Scan for the cell matching the given text and deliver its (x, y) coordinate at center. 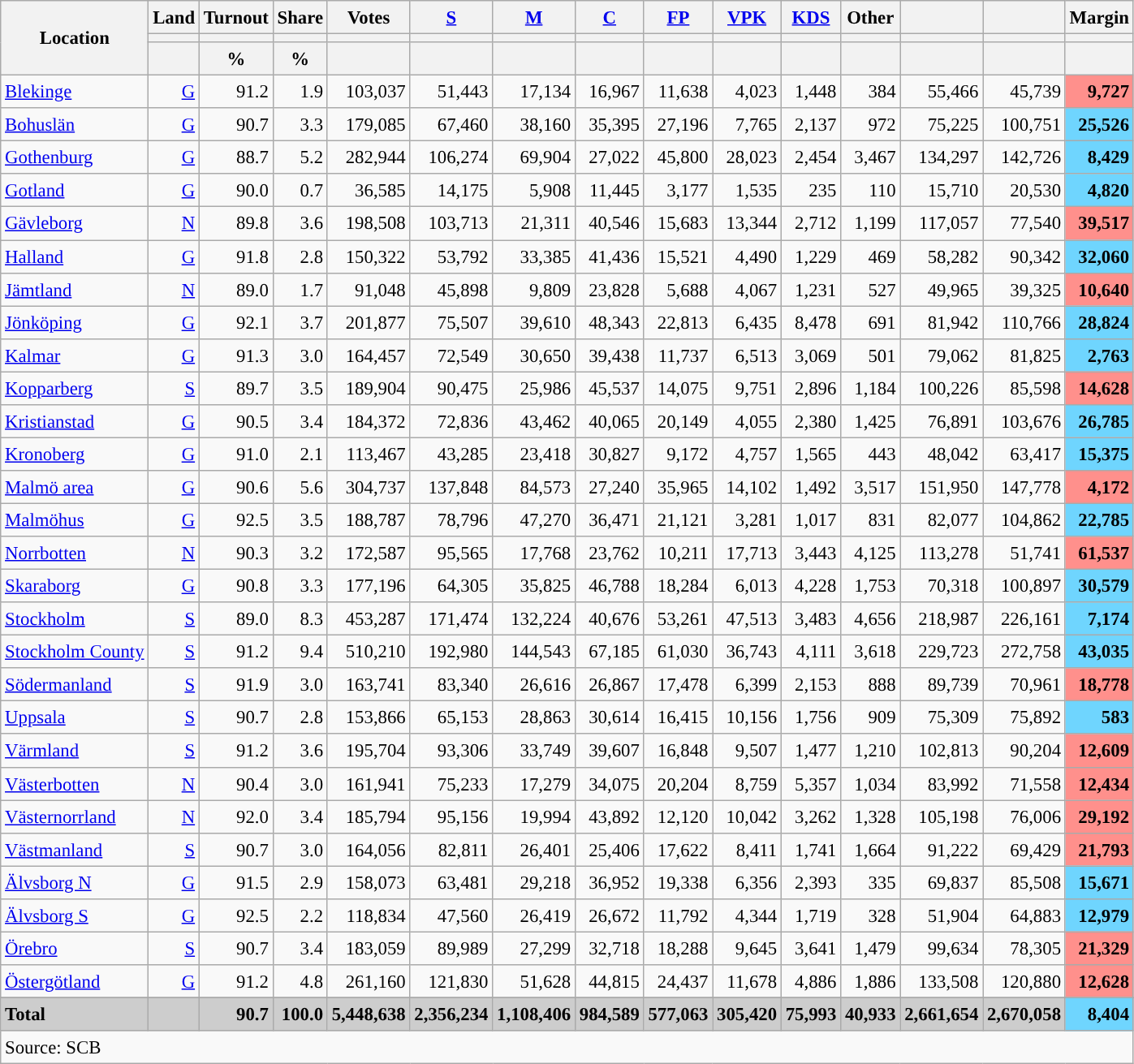
36,952 (609, 883)
147,778 (1024, 487)
90.3 (235, 554)
272,758 (1024, 653)
161,941 (369, 784)
6,356 (747, 883)
443 (870, 454)
84,573 (534, 487)
2,454 (810, 157)
Blekinge (75, 93)
163,741 (369, 685)
25,406 (609, 849)
9,172 (679, 454)
47,513 (747, 618)
36,585 (369, 190)
72,836 (451, 422)
4,886 (810, 982)
21,121 (679, 519)
88.7 (235, 157)
17,622 (679, 849)
14,628 (1099, 388)
Västerbotten (75, 784)
M (534, 18)
909 (870, 717)
177,196 (369, 586)
10,042 (747, 816)
Västernorrland (75, 816)
2,763 (1099, 355)
218,987 (942, 618)
82,811 (451, 849)
132,224 (534, 618)
1.7 (300, 289)
Malmö area (75, 487)
20,530 (1024, 190)
6,435 (747, 323)
51,904 (942, 915)
82,077 (942, 519)
12,120 (679, 816)
235 (810, 190)
3,483 (810, 618)
Source: SCB (567, 1047)
2,153 (810, 685)
16,848 (679, 752)
90.6 (235, 487)
Land (174, 18)
1.9 (300, 93)
282,944 (369, 157)
23,828 (609, 289)
4,656 (870, 618)
Bohuslän (75, 125)
51,741 (1024, 554)
18,288 (679, 948)
75,507 (451, 323)
172,587 (369, 554)
183,059 (369, 948)
67,460 (451, 125)
3,281 (747, 519)
17,478 (679, 685)
164,056 (369, 849)
4,344 (747, 915)
Malmöhus (75, 519)
23,762 (609, 554)
Västmanland (75, 849)
15,375 (1099, 454)
1,448 (810, 93)
45,898 (451, 289)
40,546 (609, 224)
Halland (75, 256)
1,229 (810, 256)
27,299 (534, 948)
13,344 (747, 224)
35,965 (679, 487)
63,417 (1024, 454)
21,793 (1099, 849)
78,796 (451, 519)
4,023 (747, 93)
229,723 (942, 653)
Kalmar (75, 355)
26,419 (534, 915)
5,908 (534, 190)
201,877 (369, 323)
30,827 (609, 454)
Kopparberg (75, 388)
2,380 (810, 422)
Margin (1099, 18)
5,448,638 (369, 1014)
91.3 (235, 355)
75,233 (451, 784)
83,992 (942, 784)
43,035 (1099, 653)
305,420 (747, 1014)
KDS (810, 18)
26,867 (609, 685)
304,737 (369, 487)
Kronoberg (75, 454)
76,006 (1024, 816)
34,075 (609, 784)
90.5 (235, 422)
61,030 (679, 653)
17,134 (534, 93)
1,756 (810, 717)
1,477 (810, 752)
4,490 (747, 256)
8,759 (747, 784)
75,225 (942, 125)
30,579 (1099, 586)
11,638 (679, 93)
577,063 (679, 1014)
48,343 (609, 323)
6,013 (747, 586)
103,676 (1024, 422)
28,023 (747, 157)
12,979 (1099, 915)
4,111 (810, 653)
1,034 (870, 784)
32,060 (1099, 256)
171,474 (451, 618)
4,067 (747, 289)
Share (300, 18)
3,177 (679, 190)
20,204 (679, 784)
Location (75, 38)
888 (870, 685)
40,065 (609, 422)
81,825 (1024, 355)
2,137 (810, 125)
133,508 (942, 982)
5.2 (300, 157)
38,160 (534, 125)
28,863 (534, 717)
Other (870, 18)
164,457 (369, 355)
3.7 (300, 323)
58,282 (942, 256)
192,980 (451, 653)
8,478 (810, 323)
85,508 (1024, 883)
29,192 (1099, 816)
90.4 (235, 784)
1,664 (870, 849)
95,565 (451, 554)
35,395 (609, 125)
831 (870, 519)
335 (870, 883)
91.0 (235, 454)
29,218 (534, 883)
36,471 (609, 519)
158,073 (369, 883)
51,443 (451, 93)
47,560 (451, 915)
3,641 (810, 948)
10,640 (1099, 289)
9,727 (1099, 93)
90.0 (235, 190)
89.7 (235, 388)
100,897 (1024, 586)
328 (870, 915)
104,862 (1024, 519)
2,393 (810, 883)
113,467 (369, 454)
90,342 (1024, 256)
75,309 (942, 717)
11,792 (679, 915)
92.1 (235, 323)
26,401 (534, 849)
77,540 (1024, 224)
2,896 (810, 388)
45,537 (609, 388)
15,683 (679, 224)
90,475 (451, 388)
1,479 (870, 948)
Östergötland (75, 982)
8,404 (1099, 1014)
63,481 (451, 883)
27,022 (609, 157)
3,443 (810, 554)
4,757 (747, 454)
35,825 (534, 586)
C (609, 18)
Södermanland (75, 685)
1,184 (870, 388)
Votes (369, 18)
226,161 (1024, 618)
Gotland (75, 190)
26,785 (1099, 422)
14,175 (451, 190)
69,904 (534, 157)
189,904 (369, 388)
1,210 (870, 752)
103,037 (369, 93)
Gothenburg (75, 157)
100,226 (942, 388)
179,085 (369, 125)
40,933 (870, 1014)
FP (679, 18)
Gävleborg (75, 224)
142,726 (1024, 157)
70,961 (1024, 685)
19,338 (679, 883)
121,830 (451, 982)
12,434 (1099, 784)
61,537 (1099, 554)
118,834 (369, 915)
2.1 (300, 454)
15,521 (679, 256)
70,318 (942, 586)
113,278 (942, 554)
91.9 (235, 685)
43,285 (451, 454)
72,549 (451, 355)
69,837 (942, 883)
12,609 (1099, 752)
2,356,234 (451, 1014)
39,438 (609, 355)
1,199 (870, 224)
8,411 (747, 849)
39,325 (1024, 289)
1,753 (870, 586)
79,062 (942, 355)
1,886 (870, 982)
46,788 (609, 586)
26,672 (609, 915)
19,994 (534, 816)
Jämtland (75, 289)
2.9 (300, 883)
120,880 (1024, 982)
134,297 (942, 157)
3,467 (870, 157)
17,713 (747, 554)
261,160 (369, 982)
4,228 (810, 586)
9,809 (534, 289)
11,737 (679, 355)
4,820 (1099, 190)
7,765 (747, 125)
110 (870, 190)
691 (870, 323)
45,739 (1024, 93)
21,329 (1099, 948)
Älvsborg N (75, 883)
188,787 (369, 519)
144,543 (534, 653)
90,204 (1024, 752)
9,507 (747, 752)
Uppsala (75, 717)
51,628 (534, 982)
93,306 (451, 752)
Värmland (75, 752)
10,211 (679, 554)
91,222 (942, 849)
4.8 (300, 982)
89,989 (451, 948)
83,340 (451, 685)
15,671 (1099, 883)
150,322 (369, 256)
24,437 (679, 982)
469 (870, 256)
53,261 (679, 618)
78,305 (1024, 948)
Älvsborg S (75, 915)
1,425 (870, 422)
33,385 (534, 256)
33,749 (534, 752)
36,743 (747, 653)
23,418 (534, 454)
110,766 (1024, 323)
198,508 (369, 224)
55,466 (942, 93)
17,768 (534, 554)
71,558 (1024, 784)
39,610 (534, 323)
185,794 (369, 816)
21,311 (534, 224)
48,042 (942, 454)
76,891 (942, 422)
9,751 (747, 388)
25,526 (1099, 125)
89,739 (942, 685)
117,057 (942, 224)
3,618 (870, 653)
64,305 (451, 586)
43,462 (534, 422)
15,710 (942, 190)
583 (1099, 717)
91,048 (369, 289)
195,704 (369, 752)
Total (75, 1014)
1,328 (870, 816)
384 (870, 93)
14,102 (747, 487)
106,274 (451, 157)
1,719 (810, 915)
9,645 (747, 948)
6,513 (747, 355)
151,950 (942, 487)
137,848 (451, 487)
30,614 (609, 717)
39,517 (1099, 224)
11,678 (747, 982)
25,986 (534, 388)
453,287 (369, 618)
1,535 (747, 190)
4,125 (870, 554)
8.3 (300, 618)
103,713 (451, 224)
1,231 (810, 289)
91.8 (235, 256)
11,445 (609, 190)
90.8 (235, 586)
39,607 (609, 752)
12,628 (1099, 982)
47,270 (534, 519)
18,778 (1099, 685)
4,172 (1099, 487)
32,718 (609, 948)
75,993 (810, 1014)
9.4 (300, 653)
91.5 (235, 883)
89.8 (235, 224)
2.2 (300, 915)
100,751 (1024, 125)
4,055 (747, 422)
102,813 (942, 752)
67,185 (609, 653)
3,262 (810, 816)
81,942 (942, 323)
984,589 (609, 1014)
972 (870, 125)
VPK (747, 18)
3,069 (810, 355)
26,616 (534, 685)
85,598 (1024, 388)
1,492 (810, 487)
92.0 (235, 816)
5.6 (300, 487)
2,670,058 (1024, 1014)
49,965 (942, 289)
7,174 (1099, 618)
18,284 (679, 586)
2,661,654 (942, 1014)
40,676 (609, 618)
510,210 (369, 653)
95,156 (451, 816)
53,792 (451, 256)
28,824 (1099, 323)
16,415 (679, 717)
41,436 (609, 256)
8,429 (1099, 157)
Kristianstad (75, 422)
64,883 (1024, 915)
3,517 (870, 487)
43,892 (609, 816)
1,017 (810, 519)
153,866 (369, 717)
27,196 (679, 125)
99,634 (942, 948)
5,688 (679, 289)
20,149 (679, 422)
2,712 (810, 224)
44,815 (609, 982)
22,785 (1099, 519)
Skaraborg (75, 586)
Stockholm County (75, 653)
16,967 (609, 93)
27,240 (609, 487)
501 (870, 355)
75,892 (1024, 717)
17,279 (534, 784)
0.7 (300, 190)
Jönköping (75, 323)
Örebro (75, 948)
527 (870, 289)
Norrbotten (75, 554)
69,429 (1024, 849)
10,156 (747, 717)
Turnout (235, 18)
5,357 (810, 784)
6,399 (747, 685)
14,075 (679, 388)
3.2 (300, 554)
184,372 (369, 422)
1,565 (810, 454)
105,198 (942, 816)
45,800 (679, 157)
65,153 (451, 717)
1,108,406 (534, 1014)
100.0 (300, 1014)
22,813 (679, 323)
Stockholm (75, 618)
30,650 (534, 355)
1,741 (810, 849)
